Pinpoint the cell where the given text exists, returning its [x, y] midpoint coordinate. 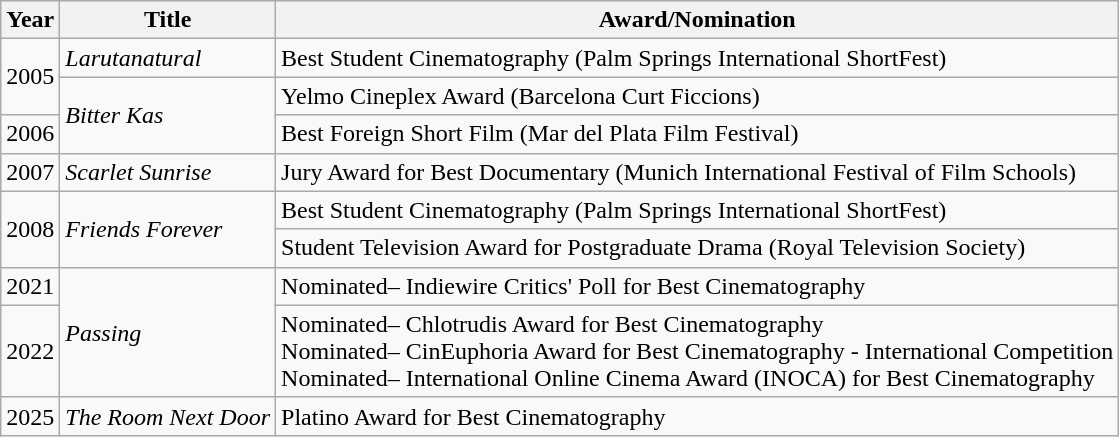
Jury Award for Best Documentary (Munich International Festival of Film Schools) [698, 172]
Larutanatural [168, 58]
Scarlet Sunrise [168, 172]
2005 [30, 77]
Platino Award for Best Cinematography [698, 416]
2021 [30, 286]
Student Television Award for Postgraduate Drama (Royal Television Society) [698, 248]
Passing [168, 332]
Award/Nomination [698, 20]
2006 [30, 134]
2007 [30, 172]
Year [30, 20]
Best Foreign Short Film (Mar del Plata Film Festival) [698, 134]
2022 [30, 351]
2008 [30, 229]
The Room Next Door [168, 416]
Nominated– Indiewire Critics' Poll for Best Cinematography [698, 286]
Title [168, 20]
2025 [30, 416]
Friends Forever [168, 229]
Bitter Kas [168, 115]
Yelmo Cineplex Award (Barcelona Curt Ficcions) [698, 96]
